Capture the cell that displays the provided text and extract its (x, y) central coordinate. 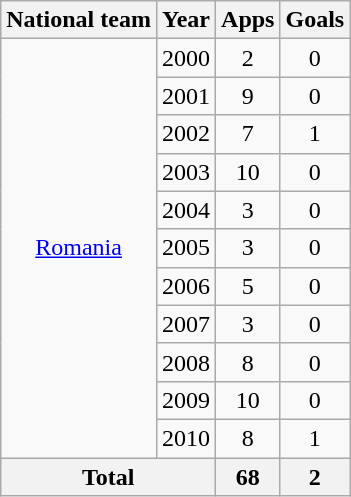
2003 (186, 172)
Year (186, 20)
2007 (186, 324)
Apps (248, 20)
2009 (186, 400)
2001 (186, 96)
5 (248, 286)
7 (248, 134)
2000 (186, 58)
Romania (79, 248)
68 (248, 477)
2002 (186, 134)
Goals (315, 20)
2006 (186, 286)
2004 (186, 210)
2008 (186, 362)
National team (79, 20)
9 (248, 96)
2005 (186, 248)
2010 (186, 438)
Total (108, 477)
